Output the (X, Y) coordinate of the center of the cell containing the given text.  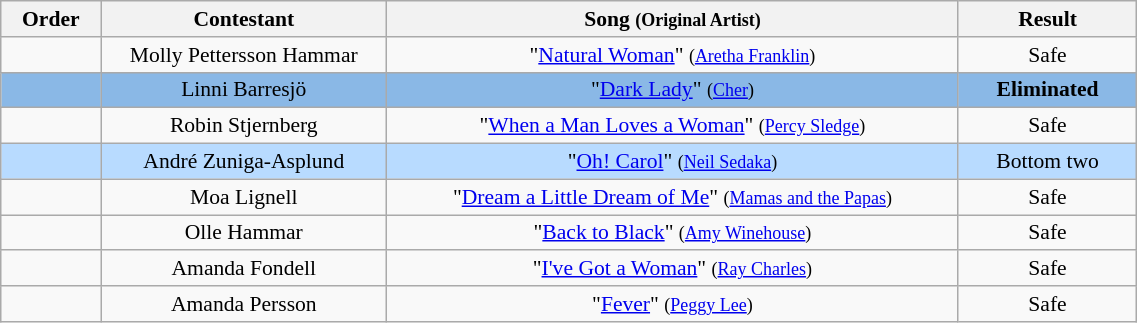
"Dream a Little Dream of Me" (Mamas and the Papas) (673, 197)
Amanda Fondell (244, 269)
"Dark Lady" (Cher) (673, 90)
Moa Lignell (244, 197)
"Back to Black" (Amy Winehouse) (673, 233)
Molly Pettersson Hammar (244, 55)
André Zuniga-Asplund (244, 162)
"Fever" (Peggy Lee) (673, 304)
Song (Original Artist) (673, 19)
Olle Hammar (244, 233)
Robin Stjernberg (244, 126)
"Oh! Carol" (Neil Sedaka) (673, 162)
Bottom two (1048, 162)
Contestant (244, 19)
Order (51, 19)
Linni Barresjö (244, 90)
"When a Man Loves a Woman" (Percy Sledge) (673, 126)
"I've Got a Woman" (Ray Charles) (673, 269)
Result (1048, 19)
"Natural Woman" (Aretha Franklin) (673, 55)
Amanda Persson (244, 304)
Eliminated (1048, 90)
